Determine the (X, Y) coordinate at the center of the cell enclosing the given text.  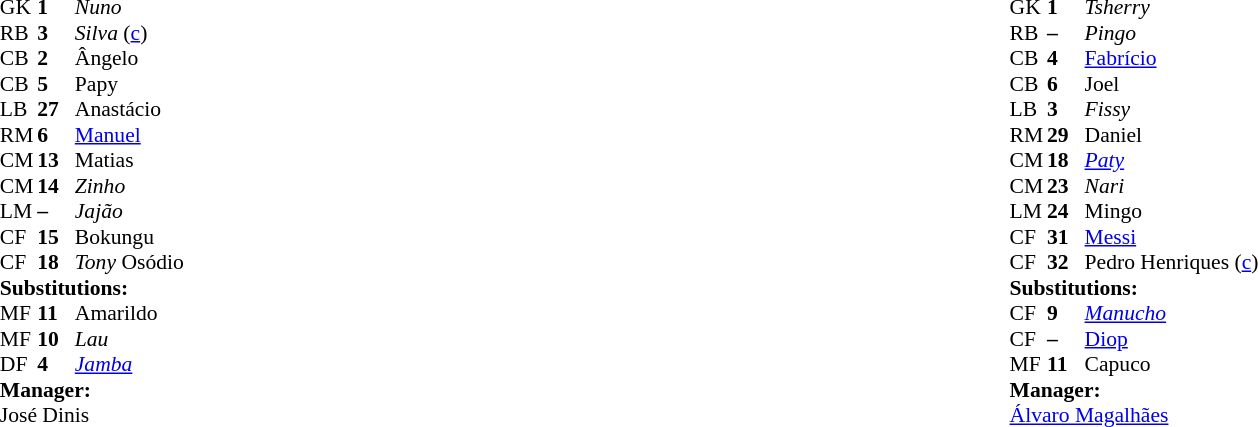
31 (1066, 237)
Silva (c) (130, 33)
15 (56, 237)
Matias (130, 161)
Manuel (130, 135)
10 (56, 339)
Jajão (130, 211)
2 (56, 59)
14 (56, 186)
24 (1066, 211)
Bokungu (130, 237)
DF (19, 365)
Amarildo (130, 313)
Papy (130, 84)
9 (1066, 313)
Tony Osódio (130, 263)
23 (1066, 186)
13 (56, 161)
Lau (130, 339)
5 (56, 84)
32 (1066, 263)
Zinho (130, 186)
Anastácio (130, 109)
29 (1066, 135)
Substitutions: (92, 288)
Manager: (92, 390)
27 (56, 109)
Jamba (130, 365)
Ângelo (130, 59)
